Return [x, y] of the center of cell containing provided text 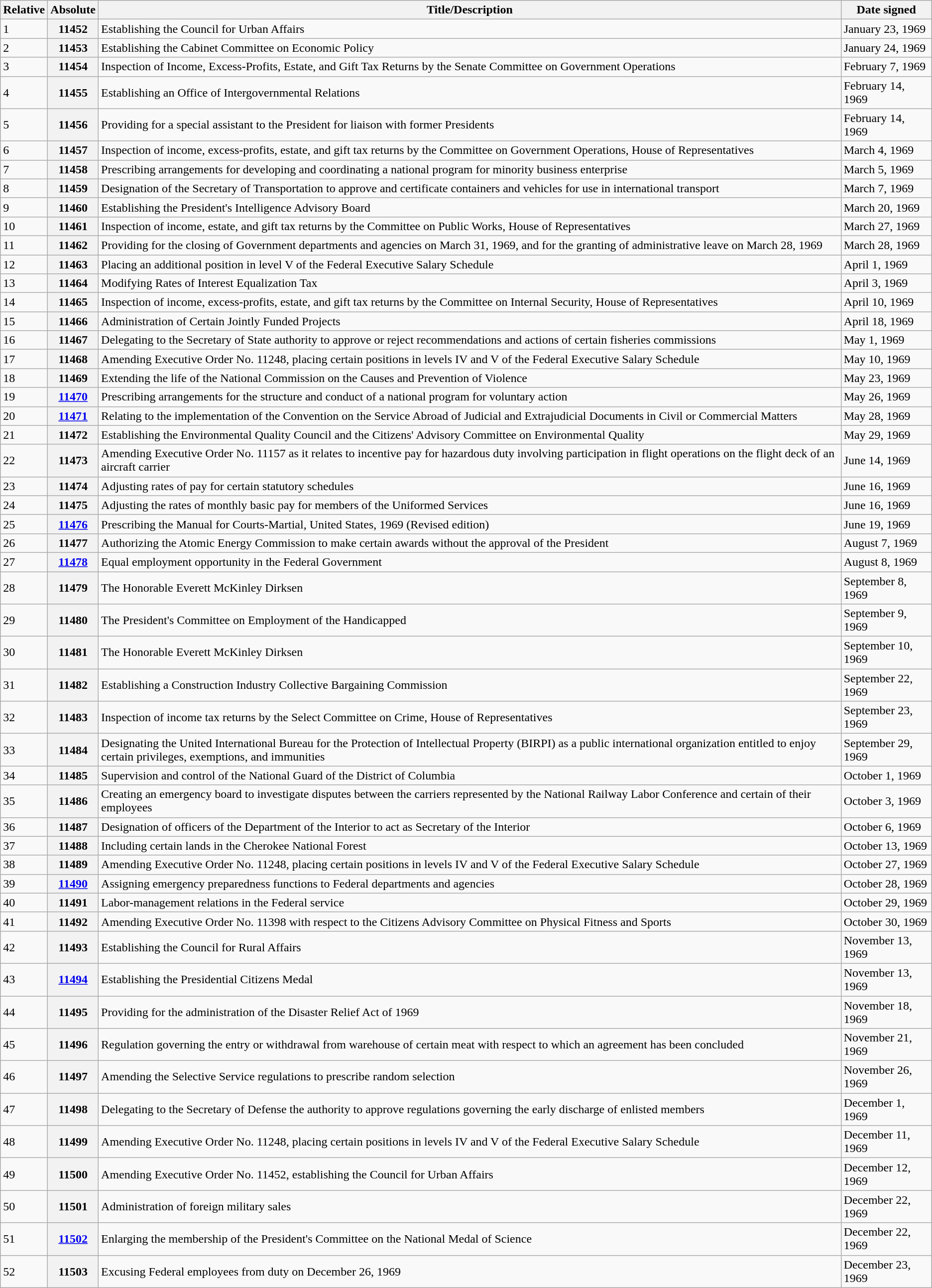
4 [24, 93]
Inspection of income, estate, and gift tax returns by the Committee on Public Works, House of Representatives [470, 226]
The President's Committee on Employment of the Handicapped [470, 621]
Modifying Rates of Interest Equalization Tax [470, 283]
Including certain lands in the Cherokee National Forest [470, 846]
22 [24, 460]
2 [24, 48]
11478 [73, 562]
20 [24, 416]
11482 [73, 685]
Inspection of income tax returns by the Select Committee on Crime, House of Representatives [470, 717]
11473 [73, 460]
November 18, 1969 [886, 1012]
Regulation governing the entry or withdrawal from warehouse of certain meat with respect to which an agreement has been concluded [470, 1045]
Placing an additional position in level V of the Federal Executive Salary Schedule [470, 264]
49 [24, 1174]
12 [24, 264]
September 29, 1969 [886, 750]
11501 [73, 1206]
11461 [73, 226]
October 29, 1969 [886, 902]
May 1, 1969 [886, 340]
Authorizing the Atomic Energy Commission to make certain awards without the approval of the President [470, 543]
May 10, 1969 [886, 359]
May 28, 1969 [886, 416]
6 [24, 150]
11483 [73, 717]
43 [24, 979]
Supervision and control of the National Guard of the District of Columbia [470, 775]
Amending the Selective Service regulations to prescribe random selection [470, 1077]
19 [24, 397]
11456 [73, 125]
3 [24, 67]
9 [24, 207]
Absolute [73, 10]
Establishing the President's Intelligence Advisory Board [470, 207]
11503 [73, 1271]
December 23, 1969 [886, 1271]
Establishing the Cabinet Committee on Economic Policy [470, 48]
11474 [73, 486]
December 12, 1969 [886, 1174]
11477 [73, 543]
50 [24, 1206]
11496 [73, 1045]
7 [24, 169]
March 4, 1969 [886, 150]
23 [24, 486]
Prescribing the Manual for Courts-Martial, United States, 1969 (Revised edition) [470, 524]
11464 [73, 283]
Delegating to the Secretary of Defense the authority to approve regulations governing the early discharge of enlisted members [470, 1110]
11499 [73, 1142]
September 22, 1969 [886, 685]
11471 [73, 416]
Inspection of Income, Excess-Profits, Estate, and Gift Tax Returns by the Senate Committee on Government Operations [470, 67]
Administration of Certain Jointly Funded Projects [470, 321]
11481 [73, 652]
25 [24, 524]
48 [24, 1142]
Title/Description [470, 10]
18 [24, 378]
11468 [73, 359]
11457 [73, 150]
11485 [73, 775]
September 9, 1969 [886, 621]
24 [24, 505]
11454 [73, 67]
11489 [73, 865]
41 [24, 921]
11453 [73, 48]
Establishing the Council for Rural Affairs [470, 947]
38 [24, 865]
36 [24, 827]
30 [24, 652]
11463 [73, 264]
31 [24, 685]
11472 [73, 435]
39 [24, 884]
Amending Executive Order No. 11452, establishing the Council for Urban Affairs [470, 1174]
33 [24, 750]
March 28, 1969 [886, 245]
11462 [73, 245]
March 27, 1969 [886, 226]
35 [24, 801]
Providing for the closing of Government departments and agencies on March 31, 1969, and for the granting of administrative leave on March 28, 1969 [470, 245]
11466 [73, 321]
November 26, 1969 [886, 1077]
11500 [73, 1174]
January 23, 1969 [886, 29]
Extending the life of the National Commission on the Causes and Prevention of Violence [470, 378]
Prescribing arrangements for developing and coordinating a national program for minority business enterprise [470, 169]
11455 [73, 93]
Providing for the administration of the Disaster Relief Act of 1969 [470, 1012]
January 24, 1969 [886, 48]
October 30, 1969 [886, 921]
11488 [73, 846]
Assigning emergency preparedness functions to Federal departments and agencies [470, 884]
11484 [73, 750]
11490 [73, 884]
13 [24, 283]
11 [24, 245]
October 6, 1969 [886, 827]
October 13, 1969 [886, 846]
15 [24, 321]
June 19, 1969 [886, 524]
11460 [73, 207]
May 26, 1969 [886, 397]
Date signed [886, 10]
Designation of the Secretary of Transportation to approve and certificate containers and vehicles for use in international transport [470, 188]
October 28, 1969 [886, 884]
11492 [73, 921]
Providing for a special assistant to the President for liaison with former Presidents [470, 125]
11502 [73, 1239]
11497 [73, 1077]
Inspection of income, excess-profits, estate, and gift tax returns by the Committee on Internal Security, House of Representatives [470, 302]
16 [24, 340]
11495 [73, 1012]
11475 [73, 505]
Establishing the Presidential Citizens Medal [470, 979]
11458 [73, 169]
44 [24, 1012]
Prescribing arrangements for the structure and conduct of a national program for voluntary action [470, 397]
Relating to the implementation of the Convention on the Service Abroad of Judicial and Extrajudicial Documents in Civil or Commercial Matters [470, 416]
11479 [73, 588]
47 [24, 1110]
May 29, 1969 [886, 435]
Amending Executive Order No. 11398 with respect to the Citizens Advisory Committee on Physical Fitness and Sports [470, 921]
11480 [73, 621]
May 23, 1969 [886, 378]
28 [24, 588]
11469 [73, 378]
Enlarging the membership of the President's Committee on the National Medal of Science [470, 1239]
Designation of officers of the Department of the Interior to act as Secretary of the Interior [470, 827]
11493 [73, 947]
October 27, 1969 [886, 865]
34 [24, 775]
32 [24, 717]
August 8, 1969 [886, 562]
11459 [73, 188]
September 8, 1969 [886, 588]
14 [24, 302]
August 7, 1969 [886, 543]
Relative [24, 10]
March 20, 1969 [886, 207]
46 [24, 1077]
April 1, 1969 [886, 264]
April 18, 1969 [886, 321]
11467 [73, 340]
April 3, 1969 [886, 283]
December 11, 1969 [886, 1142]
Administration of foreign military sales [470, 1206]
October 1, 1969 [886, 775]
5 [24, 125]
Adjusting the rates of monthly basic pay for members of the Uniformed Services [470, 505]
11465 [73, 302]
11476 [73, 524]
42 [24, 947]
52 [24, 1271]
37 [24, 846]
29 [24, 621]
October 3, 1969 [886, 801]
51 [24, 1239]
June 14, 1969 [886, 460]
February 7, 1969 [886, 67]
17 [24, 359]
11470 [73, 397]
March 7, 1969 [886, 188]
26 [24, 543]
Establishing the Environmental Quality Council and the Citizens' Advisory Committee on Environmental Quality [470, 435]
1 [24, 29]
11498 [73, 1110]
11487 [73, 827]
21 [24, 435]
Inspection of income, excess-profits, estate, and gift tax returns by the Committee on Government Operations, House of Representatives [470, 150]
December 1, 1969 [886, 1110]
Establishing the Council for Urban Affairs [470, 29]
Establishing a Construction Industry Collective Bargaining Commission [470, 685]
10 [24, 226]
11491 [73, 902]
27 [24, 562]
April 10, 1969 [886, 302]
Excusing Federal employees from duty on December 26, 1969 [470, 1271]
September 10, 1969 [886, 652]
11452 [73, 29]
11486 [73, 801]
Delegating to the Secretary of State authority to approve or reject recommendations and actions of certain fisheries commissions [470, 340]
November 21, 1969 [886, 1045]
11494 [73, 979]
45 [24, 1045]
March 5, 1969 [886, 169]
Labor-management relations in the Federal service [470, 902]
8 [24, 188]
40 [24, 902]
September 23, 1969 [886, 717]
Adjusting rates of pay for certain statutory schedules [470, 486]
Equal employment opportunity in the Federal Government [470, 562]
Establishing an Office of Intergovernmental Relations [470, 93]
